Return [x, y] of the center of cell containing provided text 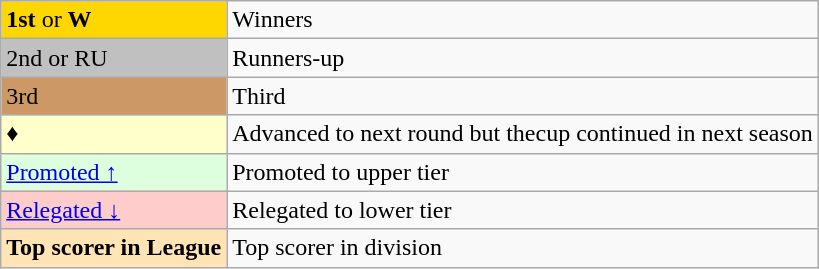
♦ [114, 134]
Runners-up [523, 58]
1st or W [114, 20]
Top scorer in League [114, 248]
Relegated ↓ [114, 210]
Relegated to lower tier [523, 210]
3rd [114, 96]
Winners [523, 20]
Promoted ↑ [114, 172]
2nd or RU [114, 58]
Third [523, 96]
Top scorer in division [523, 248]
Advanced to next round but thecup continued in next season [523, 134]
Promoted to upper tier [523, 172]
